Capture the cell that displays the provided text and extract its (x, y) central coordinate. 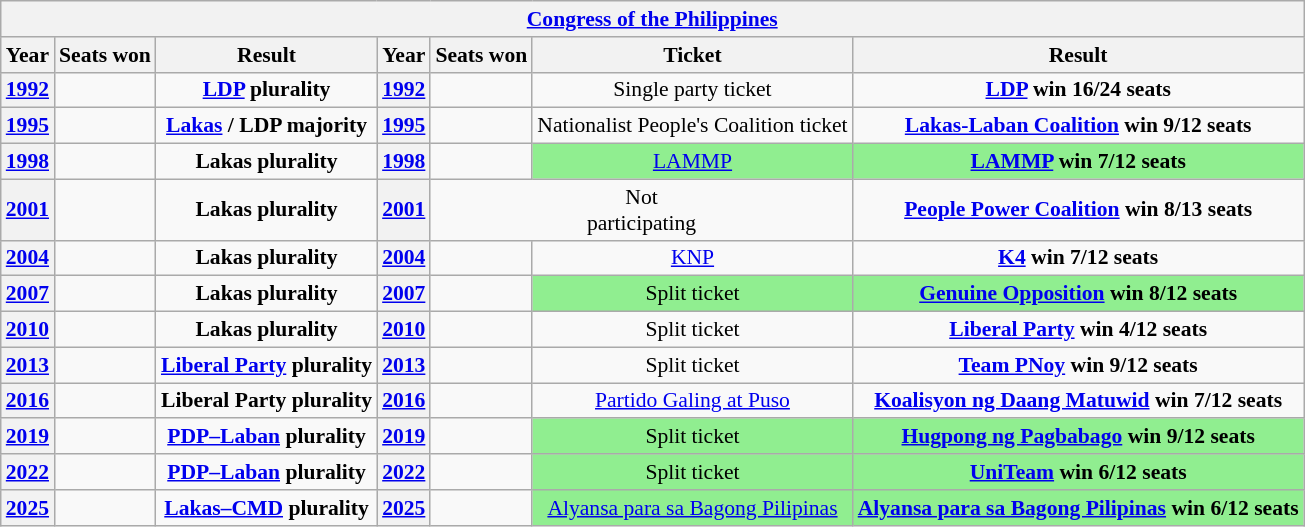
Notparticipating (641, 210)
Partido Galing at Puso (692, 401)
LAMMP win 7/12 seats (1078, 162)
K4 win 7/12 seats (1078, 258)
Alyansa para sa Bagong Pilipinas (692, 508)
Alyansa para sa Bagong Pilipinas win 6/12 seats (1078, 508)
Team PNoy win 9/12 seats (1078, 365)
Koalisyon ng Daang Matuwid win 7/12 seats (1078, 401)
Lakas–CMD plurality (266, 508)
Congress of the Philippines (652, 19)
Ticket (692, 55)
People Power Coalition win 8/13 seats (1078, 210)
Liberal Party win 4/12 seats (1078, 330)
LAMMP (692, 162)
Lakas / LDP majority (266, 126)
LDP plurality (266, 90)
Nationalist People's Coalition ticket (692, 126)
Genuine Opposition win 8/12 seats (1078, 294)
Lakas-Laban Coalition win 9/12 seats (1078, 126)
Hugpong ng Pagbabago win 9/12 seats (1078, 437)
Single party ticket (692, 90)
UniTeam win 6/12 seats (1078, 472)
KNP (692, 258)
LDP win 16/24 seats (1078, 90)
